Return (X, Y) of the center of cell containing provided text 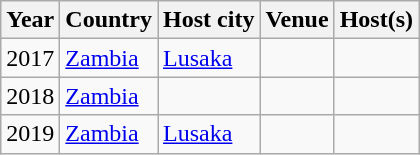
Venue (297, 20)
Host(s) (376, 20)
Host city (209, 20)
Country (109, 20)
2017 (30, 58)
Year (30, 20)
2018 (30, 96)
2019 (30, 134)
